Output the (X, Y) coordinate of the center of the cell containing the given text.  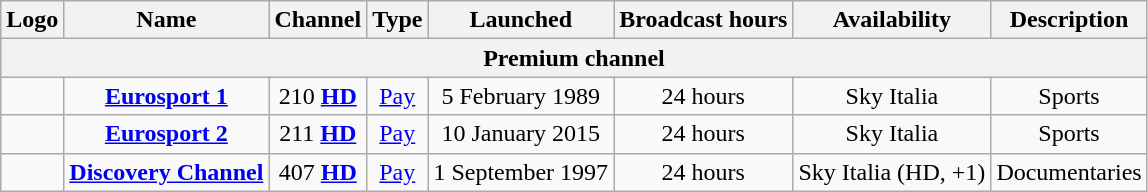
Availability (892, 20)
Description (1069, 20)
Channel (318, 20)
Eurosport 1 (166, 96)
Sky Italia (HD, +1) (892, 172)
Logo (32, 20)
210 HD (318, 96)
Name (166, 20)
1 September 1997 (521, 172)
10 January 2015 (521, 134)
Documentaries (1069, 172)
211 HD (318, 134)
Premium channel (574, 58)
Eurosport 2 (166, 134)
5 February 1989 (521, 96)
Discovery Channel (166, 172)
Type (398, 20)
Launched (521, 20)
Broadcast hours (704, 20)
407 HD (318, 172)
